Detect which cell encompasses the target text, then output its [x, y] center coordinate. 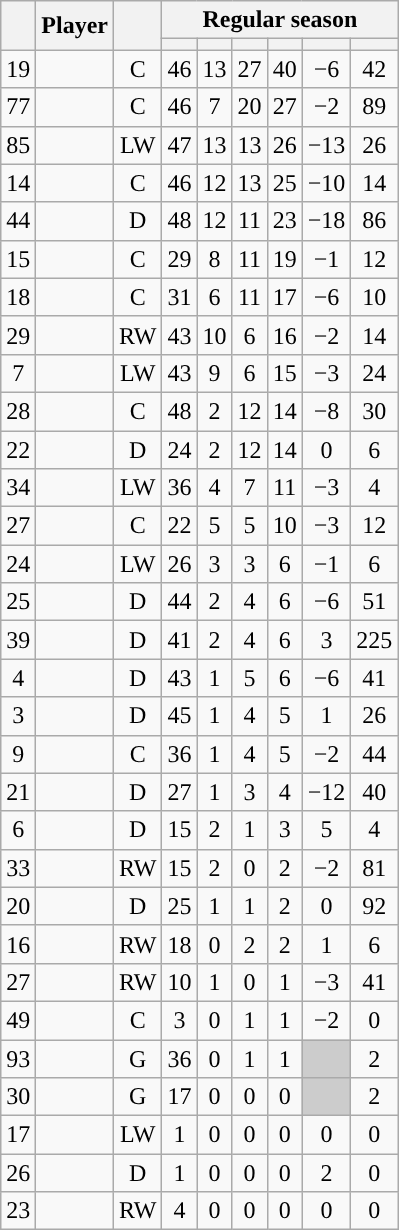
Regular season [280, 20]
34 [18, 488]
89 [374, 107]
77 [18, 107]
92 [374, 906]
39 [18, 640]
93 [18, 1059]
86 [374, 221]
Player [75, 26]
33 [18, 868]
81 [374, 868]
45 [180, 716]
31 [180, 297]
42 [374, 69]
51 [374, 602]
−18 [326, 221]
47 [180, 145]
85 [18, 145]
49 [18, 1020]
28 [18, 411]
−10 [326, 183]
8 [214, 259]
21 [18, 792]
−8 [326, 411]
−13 [326, 145]
−12 [326, 792]
225 [374, 640]
